Pinpoint the cell where the given text exists, returning its [X, Y] midpoint coordinate. 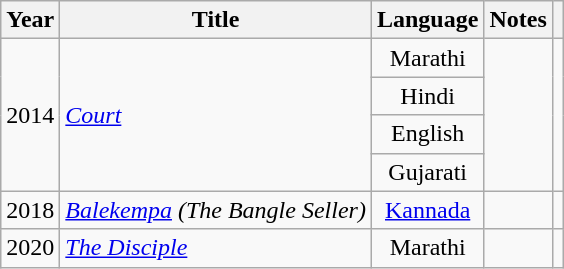
2020 [30, 248]
Year [30, 20]
Gujarati [427, 172]
The Disciple [216, 248]
English [427, 134]
Title [216, 20]
2014 [30, 115]
Notes [518, 20]
Hindi [427, 96]
Balekempa (The Bangle Seller) [216, 210]
Language [427, 20]
Kannada [427, 210]
Court [216, 115]
2018 [30, 210]
